Output the (X, Y) coordinate of the center of the cell containing the given text.  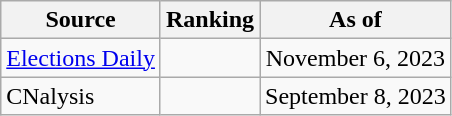
CNalysis (81, 96)
November 6, 2023 (356, 58)
September 8, 2023 (356, 96)
Source (81, 20)
Elections Daily (81, 58)
Ranking (210, 20)
As of (356, 20)
